Search for the cell housing the specified text and yield its [x, y] center coordinate. 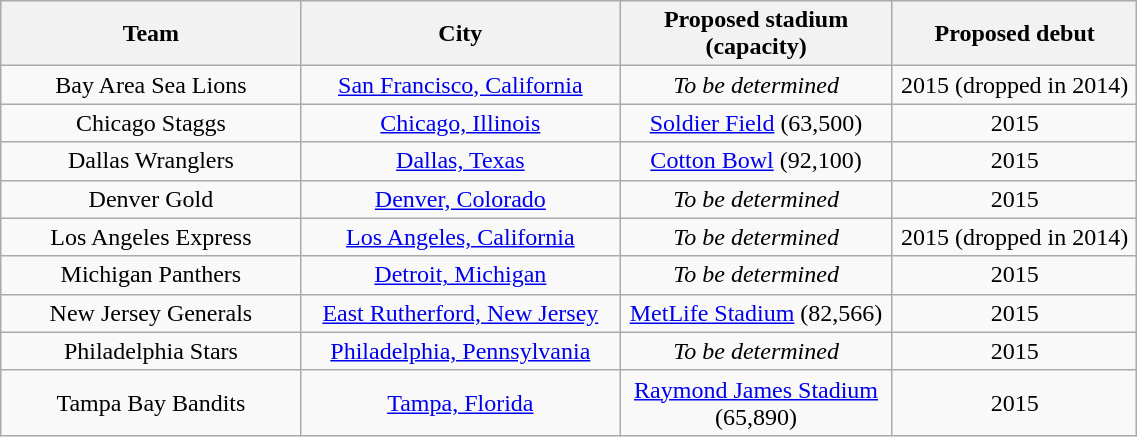
New Jersey Generals [151, 313]
East Rutherford, New Jersey [460, 313]
Los Angeles Express [151, 237]
Chicago, Illinois [460, 123]
Raymond James Stadium (65,890) [756, 402]
City [460, 34]
Tampa Bay Bandits [151, 402]
Philadelphia Stars [151, 351]
Philadelphia, Pennsylvania [460, 351]
MetLife Stadium (82,566) [756, 313]
Dallas Wranglers [151, 161]
Bay Area Sea Lions [151, 85]
Team [151, 34]
Michigan Panthers [151, 275]
San Francisco, California [460, 85]
Dallas, Texas [460, 161]
Los Angeles, California [460, 237]
Denver, Colorado [460, 199]
Tampa, Florida [460, 402]
Chicago Staggs [151, 123]
Cotton Bowl (92,100) [756, 161]
Detroit, Michigan [460, 275]
Proposed stadium (capacity) [756, 34]
Proposed debut [1014, 34]
Soldier Field (63,500) [756, 123]
Denver Gold [151, 199]
